Capture the cell that displays the provided text and extract its (X, Y) central coordinate. 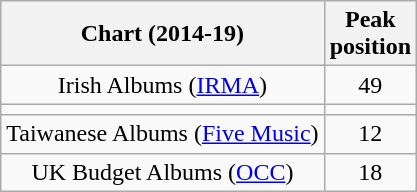
Chart (2014-19) (162, 34)
49 (370, 85)
Taiwanese Albums (Five Music) (162, 134)
Peakposition (370, 34)
Irish Albums (IRMA) (162, 85)
UK Budget Albums (OCC) (162, 172)
12 (370, 134)
18 (370, 172)
